Return [x, y] of the center of cell containing provided text 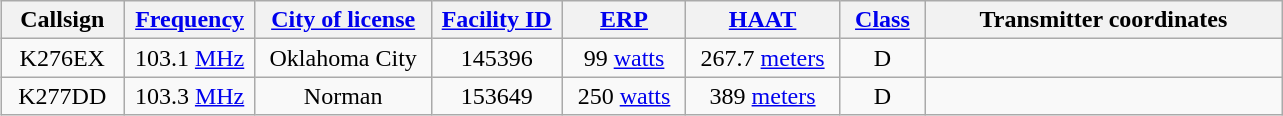
K276EX [62, 58]
Callsign [62, 20]
99 watts [624, 58]
Frequency [190, 20]
Class [882, 20]
145396 [496, 58]
City of license [343, 20]
ERP [624, 20]
250 watts [624, 96]
HAAT [763, 20]
389 meters [763, 96]
103.1 MHz [190, 58]
Norman [343, 96]
Facility ID [496, 20]
Oklahoma City [343, 58]
267.7 meters [763, 58]
103.3 MHz [190, 96]
K277DD [62, 96]
153649 [496, 96]
Transmitter coordinates [1103, 20]
